Provide the (x, y) coordinate of the cell's center where the given text is located.  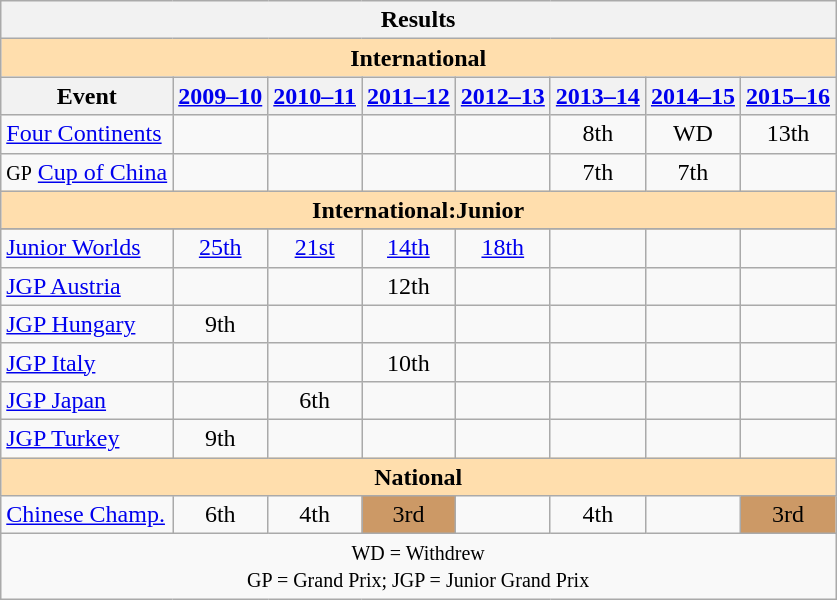
Event (87, 96)
JGP Italy (87, 362)
Chinese Champ. (87, 515)
14th (409, 248)
8th (598, 134)
WD (692, 134)
12th (409, 286)
10th (409, 362)
Four Continents (87, 134)
International (418, 58)
2011–12 (409, 96)
JGP Austria (87, 286)
18th (502, 248)
25th (220, 248)
2010–11 (315, 96)
2009–10 (220, 96)
JGP Turkey (87, 438)
2013–14 (598, 96)
21st (315, 248)
2012–13 (502, 96)
2015–16 (788, 96)
JGP Japan (87, 400)
National (418, 477)
JGP Hungary (87, 324)
WD = Withdrew GP = Grand Prix; JGP = Junior Grand Prix (418, 566)
GP Cup of China (87, 172)
Junior Worlds (87, 248)
13th (788, 134)
Results (418, 20)
International:Junior (418, 210)
2014–15 (692, 96)
